Search for the cell housing the specified text and yield its [x, y] center coordinate. 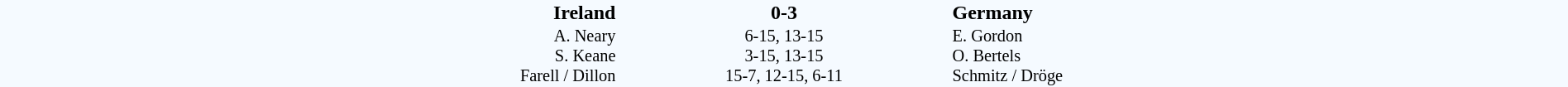
A. NearyS. KeaneFarell / Dillon [308, 56]
Ireland [308, 12]
6-15, 13-153-15, 13-1515-7, 12-15, 6-11 [784, 56]
E. GordonO. BertelsSchmitz / Dröge [1260, 56]
0-3 [784, 12]
Germany [1260, 12]
